Pinpoint the cell where the given text exists, returning its (x, y) midpoint coordinate. 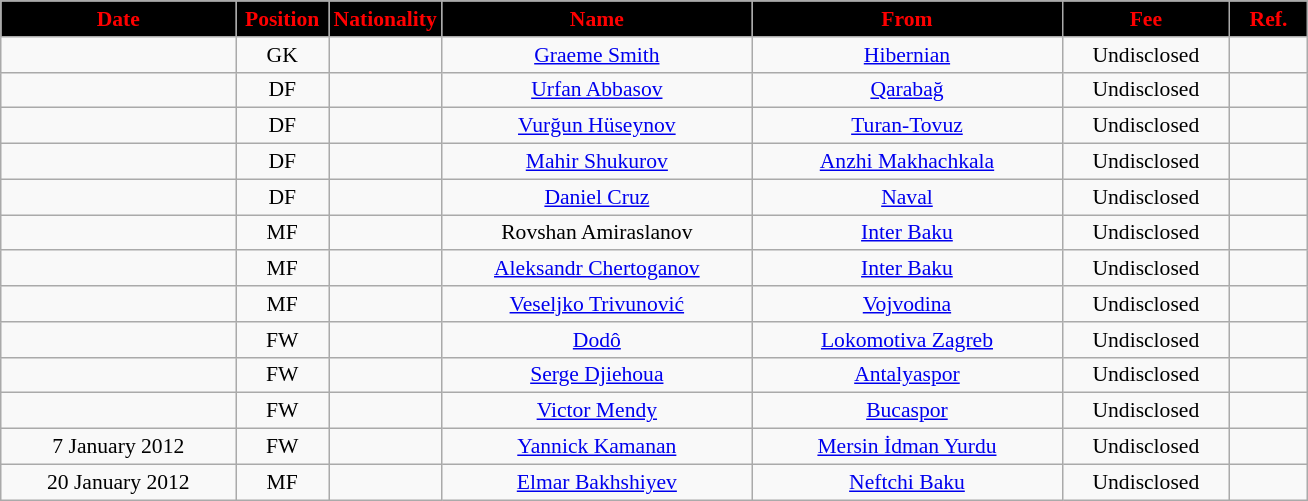
Veseljko Trivunović (597, 304)
Naval (907, 197)
Elmar Bakhshiyev (597, 482)
Name (597, 19)
Nationality (384, 19)
Ref. (1269, 19)
Rovshan Amiraslanov (597, 233)
Neftchi Baku (907, 482)
Victor Mendy (597, 411)
Vurğun Hüseynov (597, 126)
Hibernian (907, 55)
From (907, 19)
Date (118, 19)
Daniel Cruz (597, 197)
Lokomotiva Zagreb (907, 340)
Anzhi Makhachkala (907, 162)
Mahir Shukurov (597, 162)
Mersin İdman Yurdu (907, 447)
20 January 2012 (118, 482)
Turan-Tovuz (907, 126)
Dodô (597, 340)
7 January 2012 (118, 447)
Graeme Smith (597, 55)
Antalyaspor (907, 375)
Serge Djiehoua (597, 375)
Qarabağ (907, 90)
Urfan Abbasov (597, 90)
Fee (1146, 19)
Aleksandr Chertoganov (597, 269)
GK (282, 55)
Vojvodina (907, 304)
Bucaspor (907, 411)
Yannick Kamanan (597, 447)
Position (282, 19)
